Pinpoint the cell where the given text exists, returning its [X, Y] midpoint coordinate. 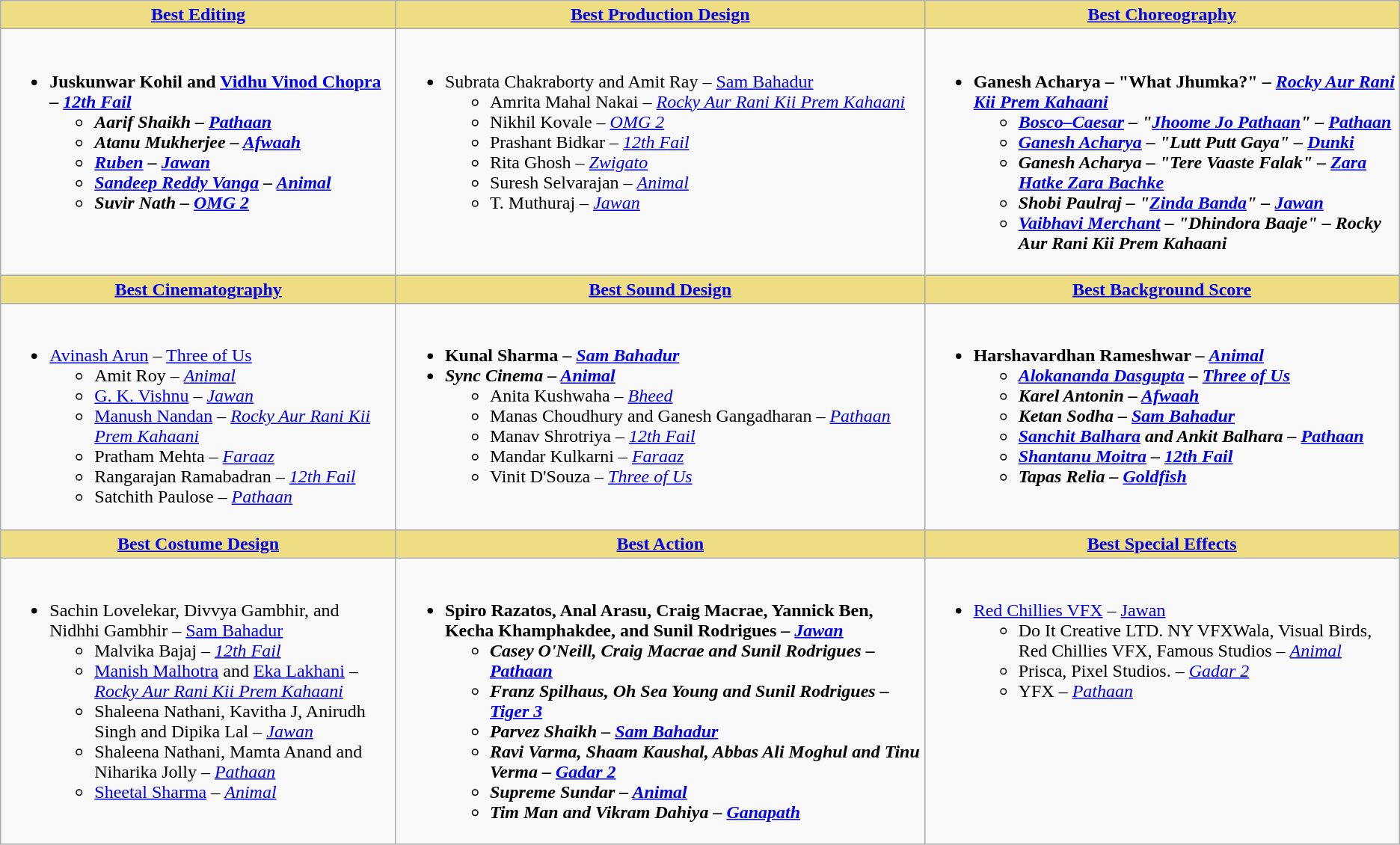
Best Cinematography [199, 289]
Best Action [660, 544]
Best Editing [199, 15]
Best Sound Design [660, 289]
Best Choreography [1162, 15]
Best Special Effects [1162, 544]
Best Costume Design [199, 544]
Best Production Design [660, 15]
Best Background Score [1162, 289]
